Search for the cell housing the specified text and yield its [x, y] center coordinate. 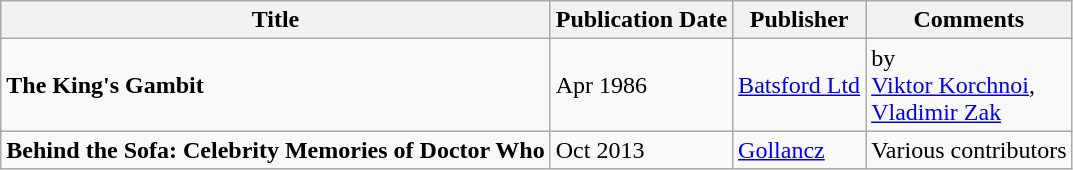
Behind the Sofa: Celebrity Memories of Doctor Who [276, 150]
byViktor Korchnoi,Vladimir Zak [969, 85]
Comments [969, 20]
Publisher [800, 20]
Apr 1986 [641, 85]
Publication Date [641, 20]
Title [276, 20]
Batsford Ltd [800, 85]
The King's Gambit [276, 85]
Oct 2013 [641, 150]
Gollancz [800, 150]
Various contributors [969, 150]
